Scan for the cell matching the given text and deliver its (x, y) coordinate at center. 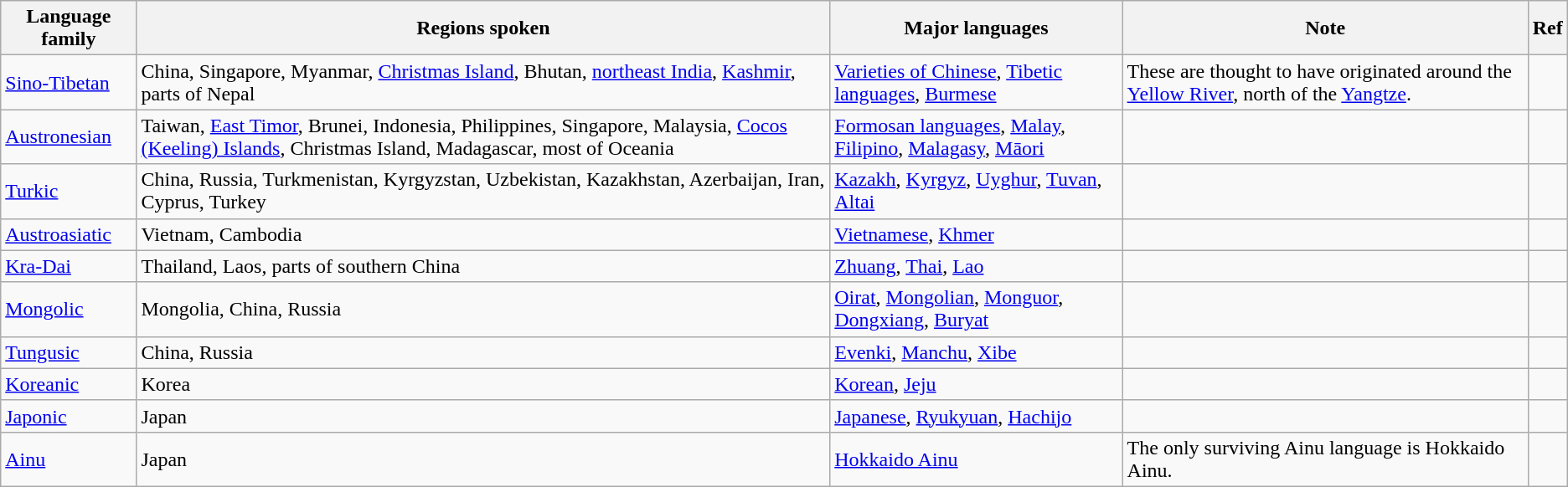
Evenki, Manchu, Xibe (977, 352)
Zhuang, Thai, Lao (977, 266)
Tungusic (69, 352)
Taiwan, East Timor, Brunei, Indonesia, Philippines, Singapore, Malaysia, Cocos (Keeling) Islands, Christmas Island, Madagascar, most of Oceania (483, 137)
Austronesian (69, 137)
Ref (1548, 28)
Thailand, Laos, parts of southern China (483, 266)
Sino-Tibetan (69, 82)
Note (1325, 28)
Ainu (69, 459)
Japonic (69, 416)
Mongolia, China, Russia (483, 310)
Vietnamese, Khmer (977, 234)
Korea (483, 384)
Korean, Jeju (977, 384)
Austroasiatic (69, 234)
Oirat, Mongolian, Monguor, Dongxiang, Buryat (977, 310)
Vietnam, Cambodia (483, 234)
Kra-Dai (69, 266)
China, Russia, Turkmenistan, Kyrgyzstan, Uzbekistan, Kazakhstan, Azerbaijan, Iran, Cyprus, Turkey (483, 191)
Turkic (69, 191)
Japanese, Ryukyuan, Hachijo (977, 416)
China, Singapore, Myanmar, Christmas Island, Bhutan, northeast India, Kashmir, parts of Nepal (483, 82)
Varieties of Chinese, Tibetic languages, Burmese (977, 82)
The only surviving Ainu language is Hokkaido Ainu. (1325, 459)
Regions spoken (483, 28)
Mongolic (69, 310)
Major languages (977, 28)
Koreanic (69, 384)
Hokkaido Ainu (977, 459)
Language family (69, 28)
China, Russia (483, 352)
These are thought to have originated around the Yellow River, north of the Yangtze. (1325, 82)
Kazakh, Kyrgyz, Uyghur, Tuvan, Altai (977, 191)
Formosan languages, Malay, Filipino, Malagasy, Māori (977, 137)
